Locate the cell with the specified text and output its [X, Y] center coordinate. 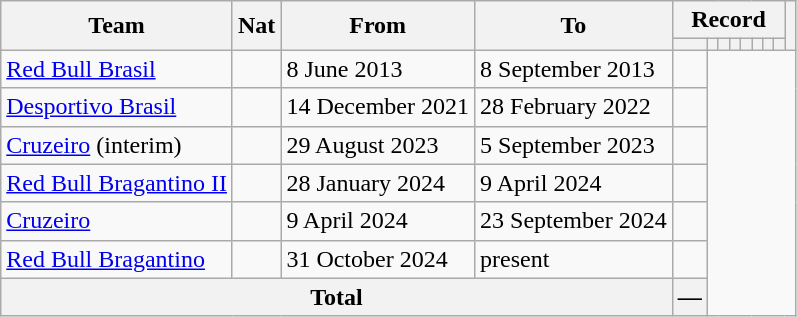
Cruzeiro (interim) [117, 145]
5 September 2023 [574, 145]
31 October 2024 [378, 259]
23 September 2024 [574, 221]
8 September 2013 [574, 69]
Record [728, 20]
Red Bull Bragantino II [117, 183]
present [574, 259]
— [690, 297]
Red Bull Brasil [117, 69]
28 January 2024 [378, 183]
Cruzeiro [117, 221]
28 February 2022 [574, 107]
Red Bull Bragantino [117, 259]
29 August 2023 [378, 145]
Total [336, 297]
8 June 2013 [378, 69]
14 December 2021 [378, 107]
To [574, 26]
Nat [256, 26]
Desportivo Brasil [117, 107]
From [378, 26]
Team [117, 26]
